Identify which cell holds the provided text, then report its [x, y] central coordinate. 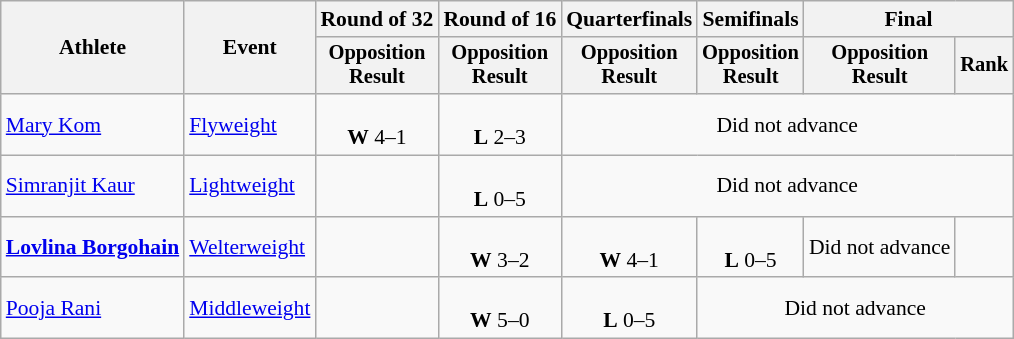
Round of 32 [376, 19]
Quarterfinals [629, 19]
Welterweight [250, 248]
Event [250, 48]
W 3–2 [500, 248]
W 5–0 [500, 308]
Athlete [92, 48]
Simranjit Kaur [92, 186]
Round of 16 [500, 19]
Semifinals [750, 19]
Mary Kom [92, 124]
Lovlina Borgohain [92, 248]
Final [908, 19]
Flyweight [250, 124]
Lightweight [250, 186]
Middleweight [250, 308]
L 2–3 [500, 124]
Rank [984, 66]
Pooja Rani [92, 308]
